Find where the given text appears and provide that cell's center as [X, Y] coordinate. 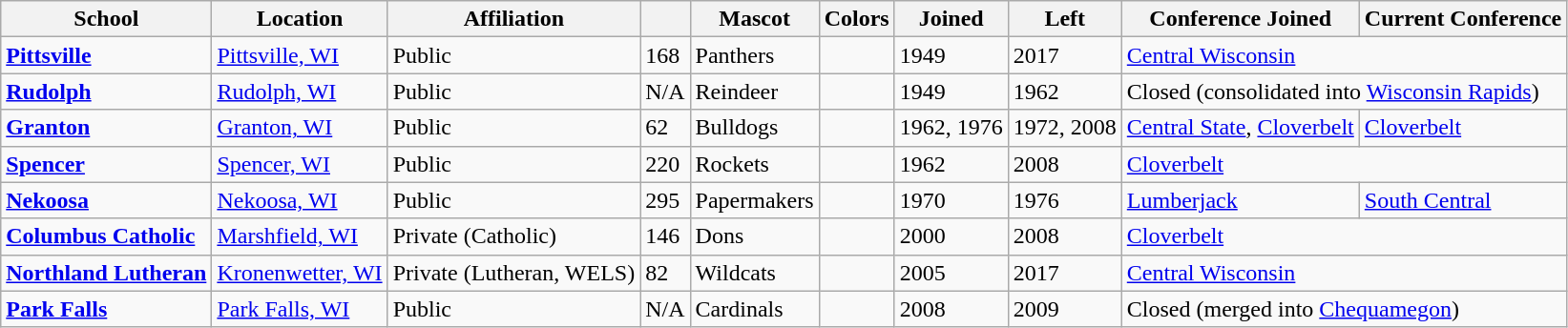
Private (Lutheran, WELS) [513, 273]
Granton [107, 128]
Pittsville, WI [300, 55]
295 [665, 200]
Park Falls [107, 309]
Colors [857, 19]
Nekoosa, WI [300, 200]
Kronenwetter, WI [300, 273]
Park Falls, WI [300, 309]
2009 [1065, 309]
1962, 1976 [951, 128]
Nekoosa [107, 200]
Affiliation [513, 19]
Papermakers [754, 200]
1972, 2008 [1065, 128]
2000 [951, 236]
1976 [1065, 200]
Spencer [107, 164]
Joined [951, 19]
Rockets [754, 164]
Spencer, WI [300, 164]
Panthers [754, 55]
South Central [1462, 200]
Location [300, 19]
Columbus Catholic [107, 236]
82 [665, 273]
1970 [951, 200]
Bulldogs [754, 128]
Closed (merged into Chequamegon) [1344, 309]
Central State, Cloverbelt [1241, 128]
168 [665, 55]
Left [1065, 19]
Closed (consolidated into Wisconsin Rapids) [1344, 92]
Granton, WI [300, 128]
220 [665, 164]
Conference Joined [1241, 19]
Cardinals [754, 309]
Wildcats [754, 273]
Marshfield, WI [300, 236]
2005 [951, 273]
62 [665, 128]
146 [665, 236]
Rudolph [107, 92]
Pittsville [107, 55]
Northland Lutheran [107, 273]
Rudolph, WI [300, 92]
Dons [754, 236]
Mascot [754, 19]
Reindeer [754, 92]
Lumberjack [1241, 200]
Private (Catholic) [513, 236]
Current Conference [1462, 19]
School [107, 19]
